Determine the (X, Y) coordinate at the center of the cell enclosing the given text.  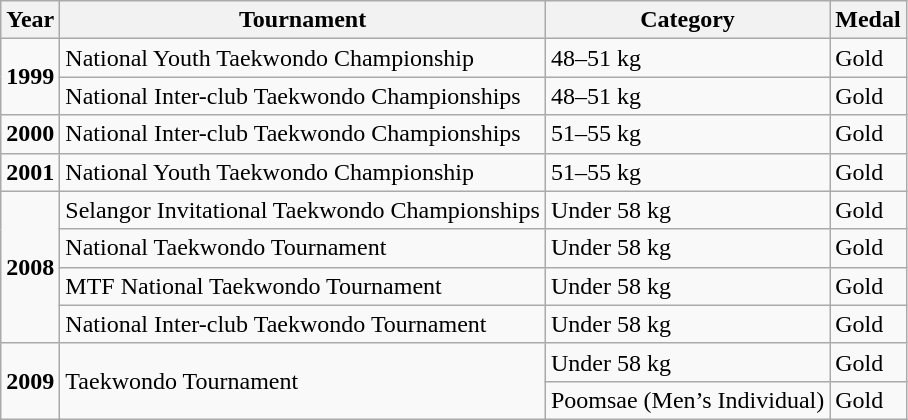
2008 (30, 267)
Tournament (303, 20)
Taekwondo Tournament (303, 381)
2009 (30, 381)
Poomsae (Men’s Individual) (687, 400)
Category (687, 20)
National Inter-club Taekwondo Tournament (303, 324)
MTF National Taekwondo Tournament (303, 286)
1999 (30, 77)
Medal (868, 20)
Year (30, 20)
2001 (30, 172)
2000 (30, 134)
Selangor Invitational Taekwondo Championships (303, 210)
National Taekwondo Tournament (303, 248)
